Output the [X, Y] coordinate of the center of the cell containing the given text.  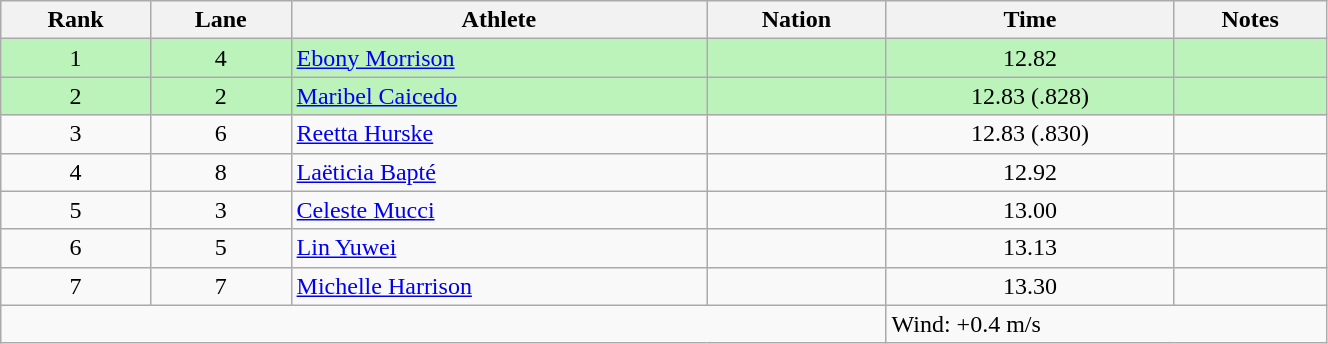
Lane [220, 20]
12.83 (.828) [1030, 96]
8 [220, 172]
13.30 [1030, 286]
Notes [1250, 20]
Ebony Morrison [499, 58]
Wind: +0.4 m/s [1106, 324]
Reetta Hurske [499, 134]
Nation [796, 20]
Lin Yuwei [499, 248]
12.92 [1030, 172]
Time [1030, 20]
1 [76, 58]
13.13 [1030, 248]
Athlete [499, 20]
Maribel Caicedo [499, 96]
Celeste Mucci [499, 210]
Michelle Harrison [499, 286]
Rank [76, 20]
12.82 [1030, 58]
12.83 (.830) [1030, 134]
Laëticia Bapté [499, 172]
13.00 [1030, 210]
